Detect which cell encompasses the target text, then output its [X, Y] center coordinate. 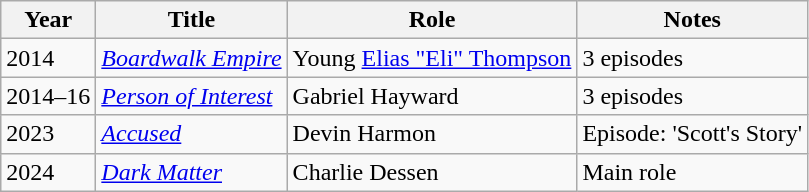
Dark Matter [192, 172]
Devin Harmon [432, 134]
Notes [692, 20]
Episode: 'Scott's Story' [692, 134]
Charlie Dessen [432, 172]
Young Elias "Eli" Thompson [432, 58]
Main role [692, 172]
Gabriel Hayward [432, 96]
Title [192, 20]
2024 [48, 172]
2014–16 [48, 96]
Role [432, 20]
Accused [192, 134]
Person of Interest [192, 96]
Boardwalk Empire [192, 58]
Year [48, 20]
2014 [48, 58]
2023 [48, 134]
